Scan for the cell matching the given text and deliver its [X, Y] coordinate at center. 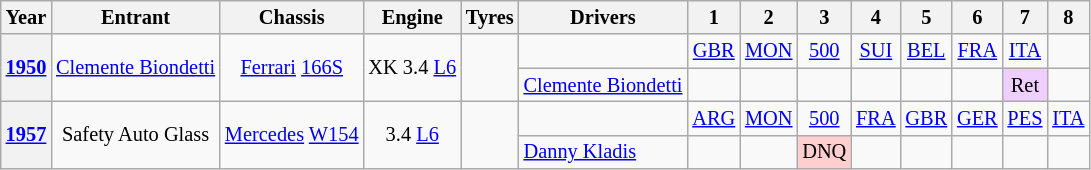
SUI [876, 51]
PES [1026, 118]
Year [26, 17]
DNQ [824, 152]
Danny Kladis [604, 152]
XK 3.4 L6 [412, 68]
Engine [412, 17]
Mercedes W154 [292, 134]
6 [977, 17]
Ret [1026, 85]
4 [876, 17]
1950 [26, 68]
3 [824, 17]
7 [1026, 17]
ARG [714, 118]
2 [768, 17]
3.4 L6 [412, 134]
BEL [927, 51]
5 [927, 17]
Drivers [604, 17]
Entrant [136, 17]
Tyres [490, 17]
Safety Auto Glass [136, 134]
GER [977, 118]
Chassis [292, 17]
1957 [26, 134]
1 [714, 17]
8 [1068, 17]
Ferrari 166S [292, 68]
